Identify which cell holds the provided text, then report its (x, y) central coordinate. 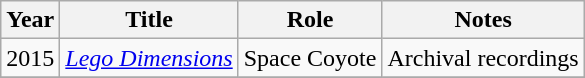
Space Coyote (310, 58)
Archival recordings (483, 58)
Lego Dimensions (149, 58)
Year (30, 20)
2015 (30, 58)
Role (310, 20)
Notes (483, 20)
Title (149, 20)
